Extract the [X, Y] coordinate from the center of the cell holding the provided text.  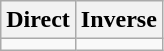
Inverse [118, 20]
Direct [38, 20]
